Locate the cell with the specified text and output its [x, y] center coordinate. 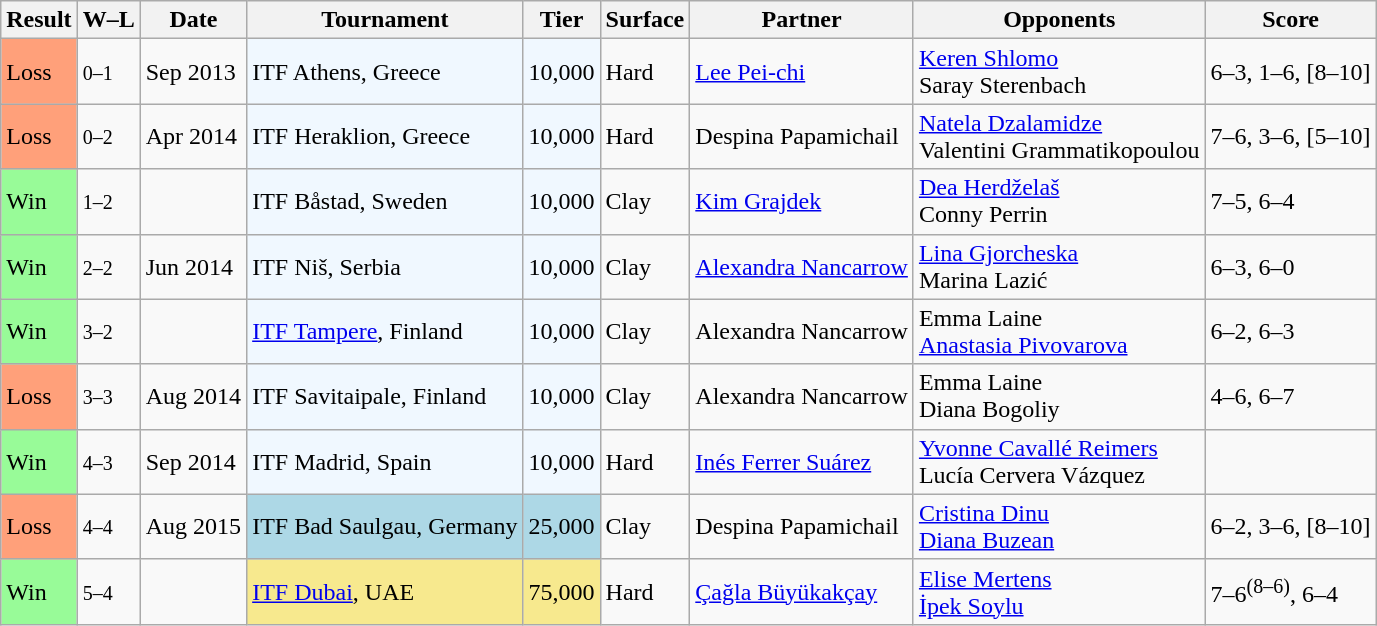
Çağla Büyükakçay [802, 592]
Yvonne Cavallé Reimers Lucía Cervera Vázquez [1059, 462]
4–4 [108, 526]
ITF Madrid, Spain [385, 462]
Sep 2013 [193, 72]
Jun 2014 [193, 266]
6–3, 6–0 [1290, 266]
ITF Båstad, Sweden [385, 202]
Aug 2015 [193, 526]
6–3, 1–6, [8–10] [1290, 72]
ITF Tampere, Finland [385, 332]
0–2 [108, 136]
Inés Ferrer Suárez [802, 462]
Apr 2014 [193, 136]
Dea Herdželaš Conny Perrin [1059, 202]
Sep 2014 [193, 462]
Partner [802, 20]
ITF Savitaipale, Finland [385, 396]
ITF Bad Saulgau, Germany [385, 526]
ITF Niš, Serbia [385, 266]
Cristina Dinu Diana Buzean [1059, 526]
Kim Grajdek [802, 202]
Aug 2014 [193, 396]
5–4 [108, 592]
ITF Heraklion, Greece [385, 136]
3–3 [108, 396]
0–1 [108, 72]
25,000 [562, 526]
Emma Laine Diana Bogoliy [1059, 396]
ITF Athens, Greece [385, 72]
Keren Shlomo Saray Sterenbach [1059, 72]
Surface [645, 20]
7–6, 3–6, [5–10] [1290, 136]
1–2 [108, 202]
7–6(8–6), 6–4 [1290, 592]
75,000 [562, 592]
Score [1290, 20]
2–2 [108, 266]
Tournament [385, 20]
7–5, 6–4 [1290, 202]
Lee Pei-chi [802, 72]
Lina Gjorcheska Marina Lazić [1059, 266]
4–6, 6–7 [1290, 396]
6–2, 6–3 [1290, 332]
4–3 [108, 462]
Opponents [1059, 20]
Result [39, 20]
Tier [562, 20]
W–L [108, 20]
6–2, 3–6, [8–10] [1290, 526]
3–2 [108, 332]
Elise Mertens İpek Soylu [1059, 592]
Natela Dzalamidze Valentini Grammatikopoulou [1059, 136]
Emma Laine Anastasia Pivovarova [1059, 332]
ITF Dubai, UAE [385, 592]
Date [193, 20]
